Determine the (X, Y) coordinate at the center of the cell enclosing the given text.  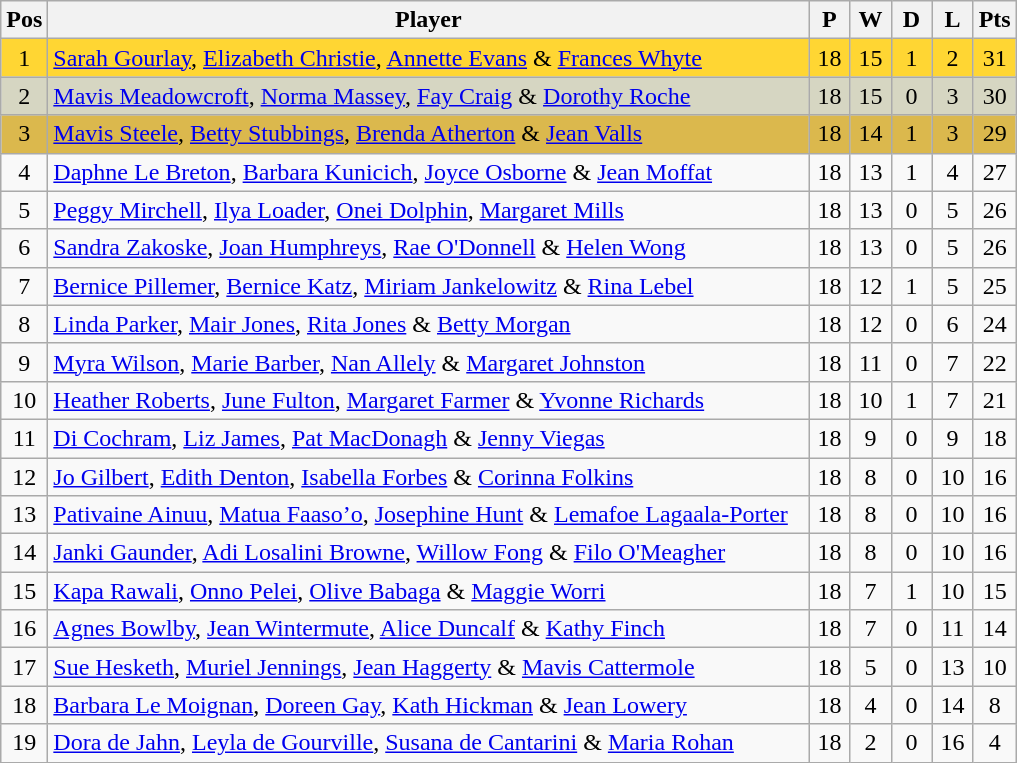
Kapa Rawali, Onno Pelei, Olive Babaga & Maggie Worri (428, 591)
Pts (994, 20)
Jo Gilbert, Edith Denton, Isabella Forbes & Corinna Folkins (428, 477)
Bernice Pillemer, Bernice Katz, Miriam Jankelowitz & Rina Lebel (428, 286)
Linda Parker, Mair Jones, Rita Jones & Betty Morgan (428, 324)
Myra Wilson, Marie Barber, Nan Allely & Margaret Johnston (428, 362)
Peggy Mirchell, Ilya Loader, Onei Dolphin, Margaret Mills (428, 210)
31 (994, 58)
Agnes Bowlby, Jean Wintermute, Alice Duncalf & Kathy Finch (428, 629)
Barbara Le Moignan, Doreen Gay, Kath Hickman & Jean Lowery (428, 705)
Sandra Zakoske, Joan Humphreys, Rae O'Donnell & Helen Wong (428, 248)
Janki Gaunder, Adi Losalini Browne, Willow Fong & Filo O'Meagher (428, 553)
Pativaine Ainuu, Matua Faaso’o, Josephine Hunt & Lemafoe Lagaala-Porter (428, 515)
Dora de Jahn, Leyla de Gourville, Susana de Cantarini & Maria Rohan (428, 743)
Sue Hesketh, Muriel Jennings, Jean Haggerty & Mavis Cattermole (428, 667)
Daphne Le Breton, Barbara Kunicich, Joyce Osborne & Jean Moffat (428, 172)
Di Cochram, Liz James, Pat MacDonagh & Jenny Viegas (428, 438)
W (870, 20)
Pos (24, 20)
Mavis Steele, Betty Stubbings, Brenda Atherton & Jean Valls (428, 134)
Sarah Gourlay, Elizabeth Christie, Annette Evans & Frances Whyte (428, 58)
22 (994, 362)
P (830, 20)
27 (994, 172)
17 (24, 667)
Player (428, 20)
D (912, 20)
29 (994, 134)
Heather Roberts, June Fulton, Margaret Farmer & Yvonne Richards (428, 400)
25 (994, 286)
30 (994, 96)
24 (994, 324)
21 (994, 400)
19 (24, 743)
L (952, 20)
Mavis Meadowcroft, Norma Massey, Fay Craig & Dorothy Roche (428, 96)
